Locate the cell with the specified text and output its [x, y] center coordinate. 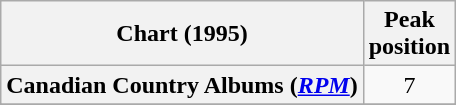
Chart (1995) [182, 34]
Peakposition [409, 34]
7 [409, 85]
Canadian Country Albums (RPM) [182, 85]
